From the cell containing the given text, extract its center point as (X, Y) coordinate. 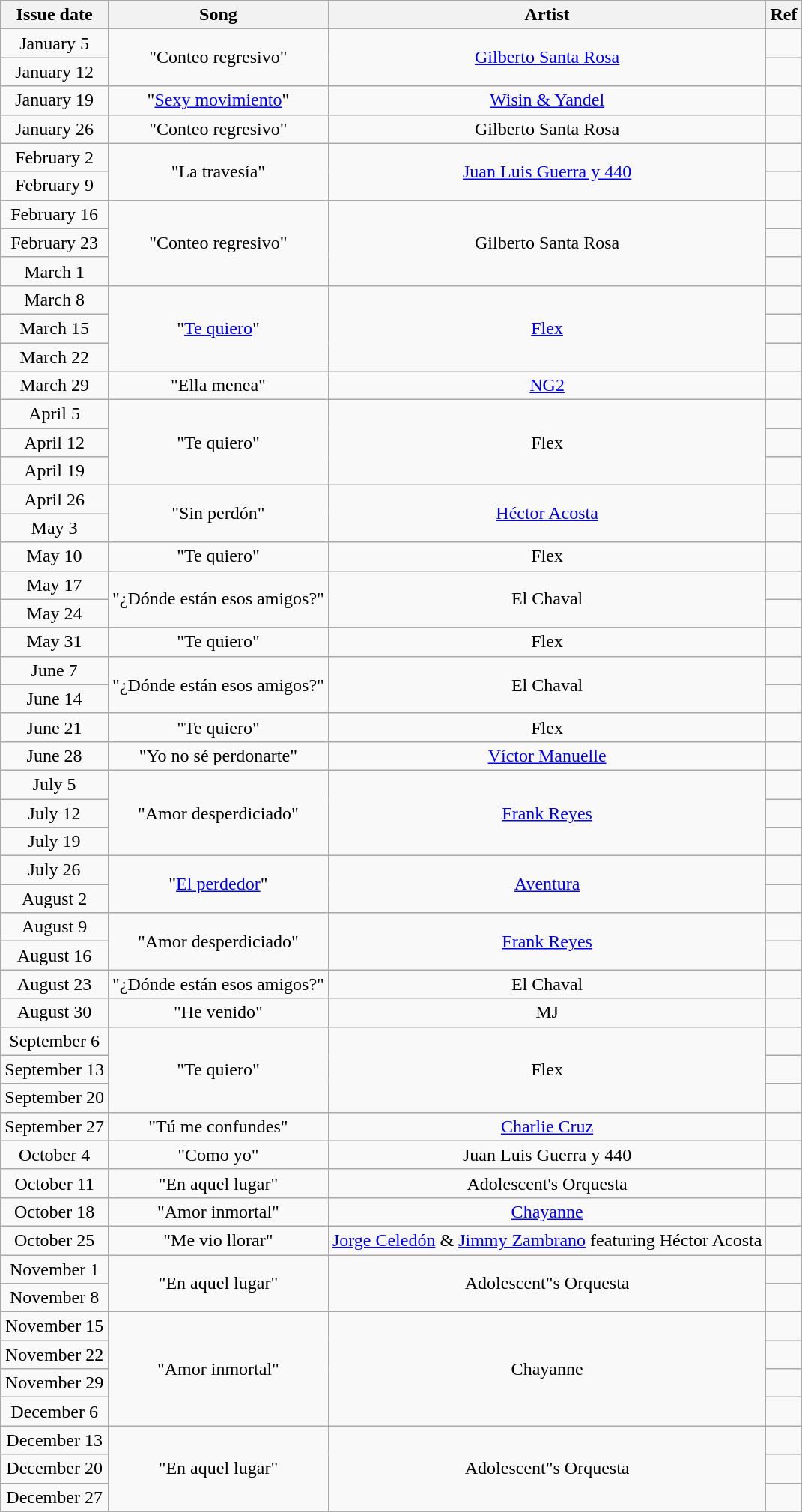
May 10 (55, 556)
December 20 (55, 1469)
February 16 (55, 214)
May 3 (55, 528)
July 19 (55, 842)
July 12 (55, 813)
June 7 (55, 670)
"He venido" (218, 1012)
Wisin & Yandel (547, 100)
December 27 (55, 1497)
"Yo no sé perdonarte" (218, 756)
May 24 (55, 613)
March 1 (55, 271)
June 21 (55, 727)
"Me vio llorar" (218, 1240)
May 31 (55, 642)
April 19 (55, 471)
Song (218, 15)
March 22 (55, 357)
January 5 (55, 43)
Héctor Acosta (547, 514)
May 17 (55, 585)
October 11 (55, 1183)
September 6 (55, 1041)
October 4 (55, 1155)
December 13 (55, 1440)
November 29 (55, 1383)
August 23 (55, 984)
"Como yo" (218, 1155)
September 20 (55, 1098)
July 5 (55, 784)
Víctor Manuelle (547, 756)
August 16 (55, 956)
February 2 (55, 157)
Charlie Cruz (547, 1126)
MJ (547, 1012)
Artist (547, 15)
July 26 (55, 870)
"Sin perdón" (218, 514)
NG2 (547, 386)
August 2 (55, 899)
Ref (783, 15)
November 8 (55, 1298)
Issue date (55, 15)
December 6 (55, 1412)
January 26 (55, 129)
"Ella menea" (218, 386)
Adolescent's Orquesta (547, 1183)
November 1 (55, 1269)
January 19 (55, 100)
April 26 (55, 500)
"Sexy movimiento" (218, 100)
September 13 (55, 1069)
"El perdedor" (218, 884)
June 14 (55, 699)
June 28 (55, 756)
April 12 (55, 443)
February 9 (55, 186)
October 18 (55, 1212)
February 23 (55, 243)
September 27 (55, 1126)
November 15 (55, 1326)
March 15 (55, 328)
Aventura (547, 884)
April 5 (55, 414)
August 30 (55, 1012)
January 12 (55, 72)
October 25 (55, 1240)
August 9 (55, 927)
"La travesía" (218, 171)
November 22 (55, 1355)
March 8 (55, 300)
Jorge Celedón & Jimmy Zambrano featuring Héctor Acosta (547, 1240)
March 29 (55, 386)
"Tú me confundes" (218, 1126)
